Return (x, y) of the center of cell containing provided text 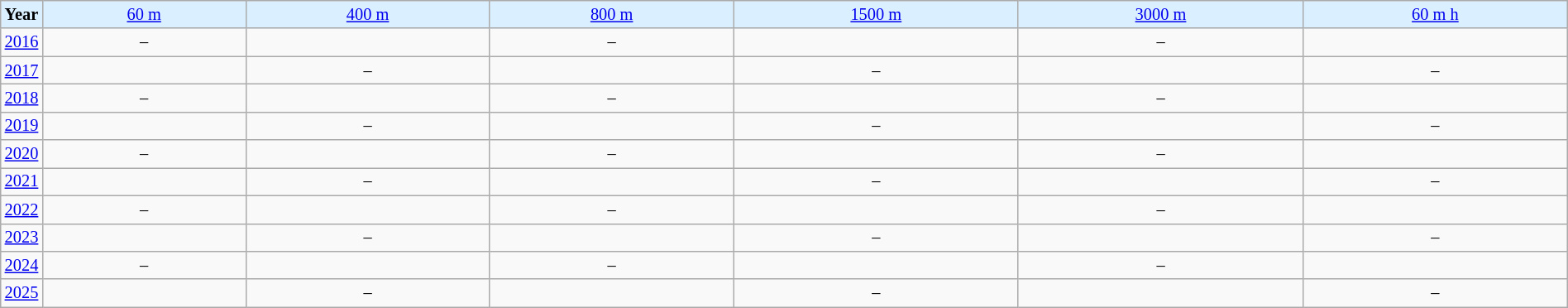
1500 m (876, 14)
2020 (22, 154)
2016 (22, 42)
2023 (22, 238)
2024 (22, 265)
60 m (144, 14)
2019 (22, 126)
800 m (612, 14)
Year (22, 14)
2018 (22, 98)
2025 (22, 293)
400 m (367, 14)
2017 (22, 70)
2021 (22, 181)
60 m h (1436, 14)
3000 m (1160, 14)
2022 (22, 209)
